Locate the cell with the specified text and output its [X, Y] center coordinate. 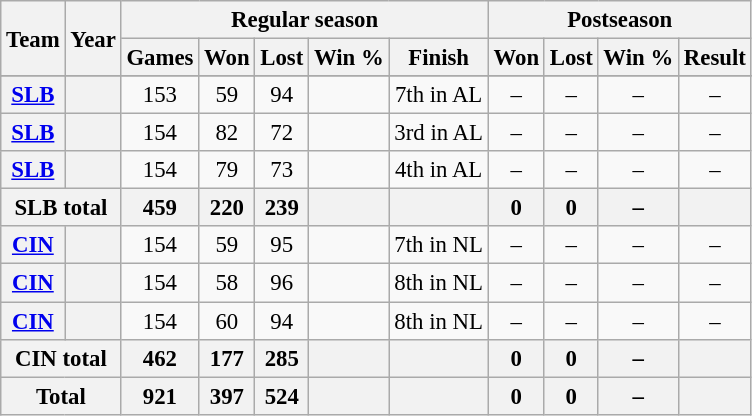
Games [160, 58]
459 [160, 208]
397 [227, 396]
Postseason [620, 20]
921 [160, 396]
Regular season [304, 20]
4th in AL [438, 170]
82 [227, 133]
3rd in AL [438, 133]
177 [227, 358]
CIN total [61, 358]
96 [282, 283]
Year [93, 38]
73 [282, 170]
Team [33, 38]
7th in NL [438, 245]
462 [160, 358]
58 [227, 283]
285 [282, 358]
7th in AL [438, 95]
220 [227, 208]
79 [227, 170]
60 [227, 321]
72 [282, 133]
Total [61, 396]
Result [716, 58]
95 [282, 245]
SLB total [61, 208]
524 [282, 396]
239 [282, 208]
Finish [438, 58]
153 [160, 95]
